Locate the cell with the specified text and output its (x, y) center coordinate. 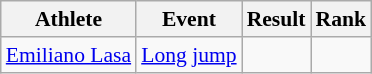
Event (188, 19)
Emiliano Lasa (68, 55)
Long jump (188, 55)
Rank (342, 19)
Athlete (68, 19)
Result (276, 19)
